From the cell containing the given text, extract its center point as [x, y] coordinate. 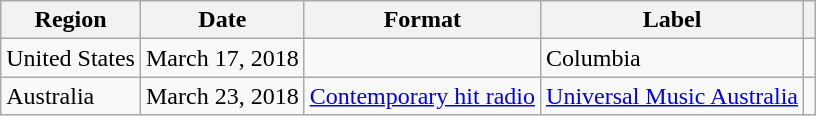
Universal Music Australia [672, 96]
Contemporary hit radio [422, 96]
Columbia [672, 58]
United States [71, 58]
Date [222, 20]
Australia [71, 96]
March 23, 2018 [222, 96]
March 17, 2018 [222, 58]
Region [71, 20]
Format [422, 20]
Label [672, 20]
